Search for the cell housing the specified text and yield its [X, Y] center coordinate. 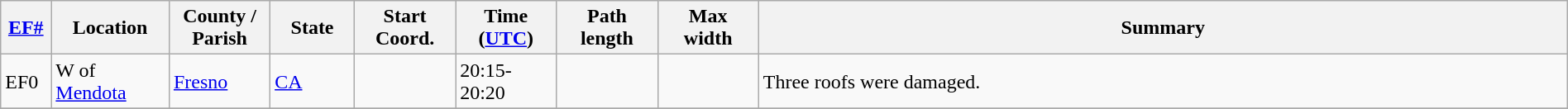
20:15-20:20 [506, 81]
Max width [708, 28]
Start Coord. [404, 28]
CA [313, 81]
Summary [1163, 28]
Fresno [219, 81]
EF0 [26, 81]
County / Parish [219, 28]
W of Mendota [111, 81]
Location [111, 28]
Path length [607, 28]
Time (UTC) [506, 28]
EF# [26, 28]
Three roofs were damaged. [1163, 81]
State [313, 28]
